Provide the [x, y] coordinate of the cell's center where the given text is located.  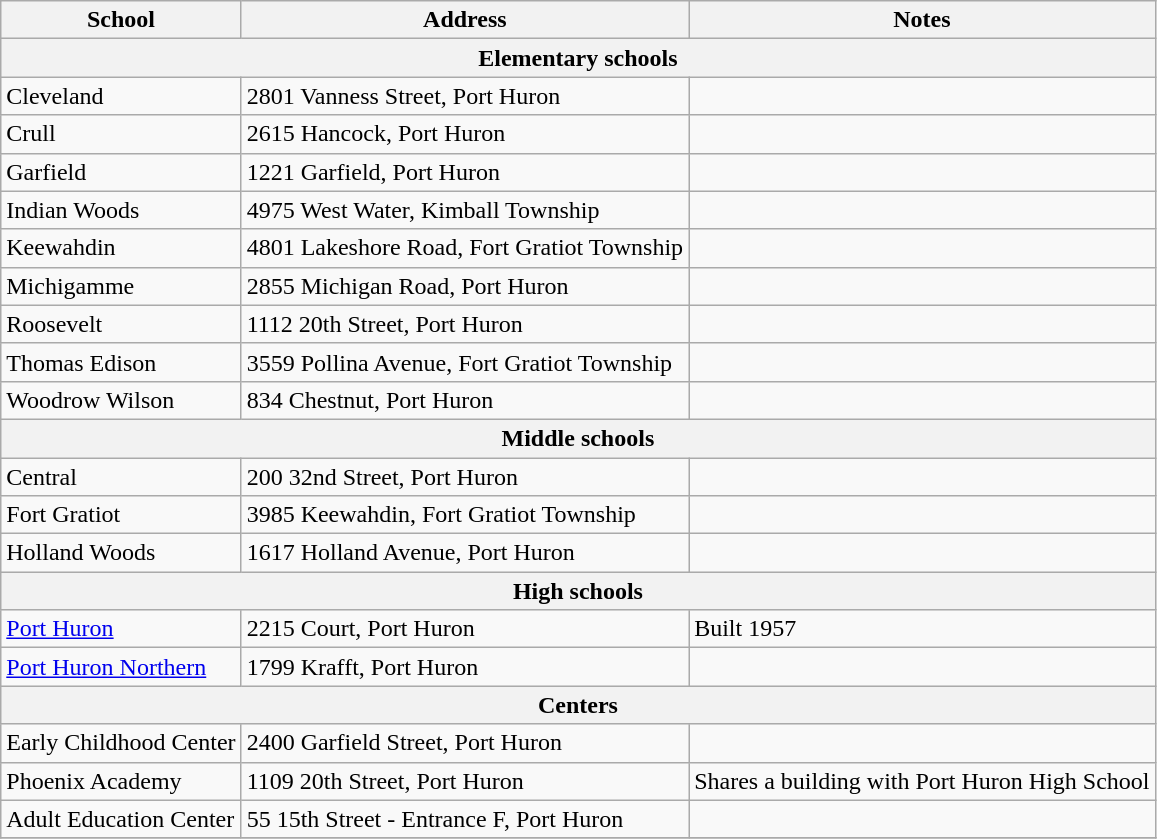
200 32nd Street, Port Huron [465, 477]
Adult Education Center [121, 819]
1221 Garfield, Port Huron [465, 172]
4975 West Water, Kimball Township [465, 210]
Central [121, 477]
Early Childhood Center [121, 743]
Keewahdin [121, 248]
1617 Holland Avenue, Port Huron [465, 553]
Fort Gratiot [121, 515]
Middle schools [578, 438]
Cleveland [121, 96]
3985 Keewahdin, Fort Gratiot Township [465, 515]
Built 1957 [922, 629]
High schools [578, 591]
Notes [922, 20]
2801 Vanness Street, Port Huron [465, 96]
2400 Garfield Street, Port Huron [465, 743]
Thomas Edison [121, 362]
Crull [121, 134]
Phoenix Academy [121, 781]
Port Huron [121, 629]
3559 Pollina Avenue, Fort Gratiot Township [465, 362]
Woodrow Wilson [121, 400]
Indian Woods [121, 210]
55 15th Street - Entrance F, Port Huron [465, 819]
4801 Lakeshore Road, Fort Gratiot Township [465, 248]
2215 Court, Port Huron [465, 629]
Port Huron Northern [121, 667]
1109 20th Street, Port Huron [465, 781]
834 Chestnut, Port Huron [465, 400]
Address [465, 20]
1799 Krafft, Port Huron [465, 667]
Garfield [121, 172]
2615 Hancock, Port Huron [465, 134]
2855 Michigan Road, Port Huron [465, 286]
Michigamme [121, 286]
Elementary schools [578, 58]
Shares a building with Port Huron High School [922, 781]
1112 20th Street, Port Huron [465, 324]
Roosevelt [121, 324]
School [121, 20]
Centers [578, 705]
Holland Woods [121, 553]
